Find where the given text appears and provide that cell's center as (X, Y) coordinate. 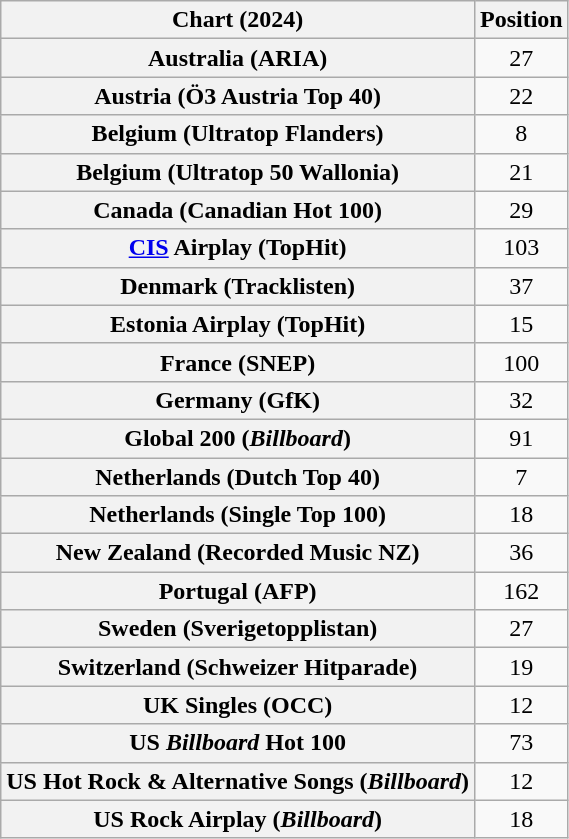
7 (521, 477)
CIS Airplay (TopHit) (238, 248)
21 (521, 172)
32 (521, 400)
Portugal (AFP) (238, 591)
UK Singles (OCC) (238, 705)
Belgium (Ultratop 50 Wallonia) (238, 172)
Netherlands (Single Top 100) (238, 515)
19 (521, 667)
29 (521, 210)
New Zealand (Recorded Music NZ) (238, 553)
100 (521, 362)
Estonia Airplay (TopHit) (238, 324)
103 (521, 248)
US Billboard Hot 100 (238, 743)
Switzerland (Schweizer Hitparade) (238, 667)
Canada (Canadian Hot 100) (238, 210)
Netherlands (Dutch Top 40) (238, 477)
Position (521, 20)
US Rock Airplay (Billboard) (238, 819)
8 (521, 134)
162 (521, 591)
Australia (ARIA) (238, 58)
Belgium (Ultratop Flanders) (238, 134)
Sweden (Sverigetopplistan) (238, 629)
15 (521, 324)
Austria (Ö3 Austria Top 40) (238, 96)
36 (521, 553)
91 (521, 438)
Denmark (Tracklisten) (238, 286)
37 (521, 286)
Global 200 (Billboard) (238, 438)
France (SNEP) (238, 362)
Germany (GfK) (238, 400)
22 (521, 96)
Chart (2024) (238, 20)
73 (521, 743)
US Hot Rock & Alternative Songs (Billboard) (238, 781)
